From the cell containing the given text, extract its center point as (X, Y) coordinate. 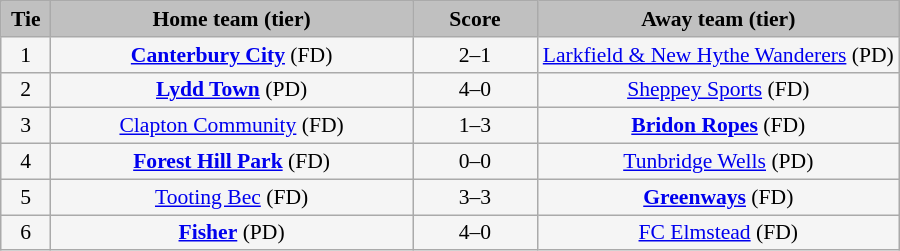
Canterbury City (FD) (232, 55)
1 (26, 55)
3 (26, 126)
5 (26, 197)
FC Elmstead (FD) (718, 233)
Larkfield & New Hythe Wanderers (PD) (718, 55)
Fisher (PD) (232, 233)
Tie (26, 19)
Clapton Community (FD) (232, 126)
Sheppey Sports (FD) (718, 90)
Lydd Town (PD) (232, 90)
Bridon Ropes (FD) (718, 126)
Score (476, 19)
Tunbridge Wells (PD) (718, 162)
Home team (tier) (232, 19)
6 (26, 233)
2–1 (476, 55)
Tooting Bec (FD) (232, 197)
2 (26, 90)
Forest Hill Park (FD) (232, 162)
Greenways (FD) (718, 197)
Away team (tier) (718, 19)
1–3 (476, 126)
4 (26, 162)
0–0 (476, 162)
3–3 (476, 197)
